Find where the given text appears and provide that cell's center as (X, Y) coordinate. 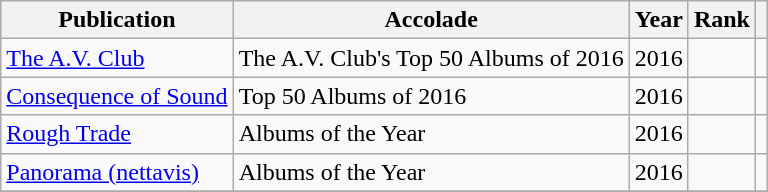
The A.V. Club's Top 50 Albums of 2016 (431, 58)
Rank (722, 20)
Year (658, 20)
The A.V. Club (117, 58)
Consequence of Sound (117, 96)
Panorama (nettavis) (117, 172)
Rough Trade (117, 134)
Publication (117, 20)
Top 50 Albums of 2016 (431, 96)
Accolade (431, 20)
